Scan for the cell matching the given text and deliver its [x, y] coordinate at center. 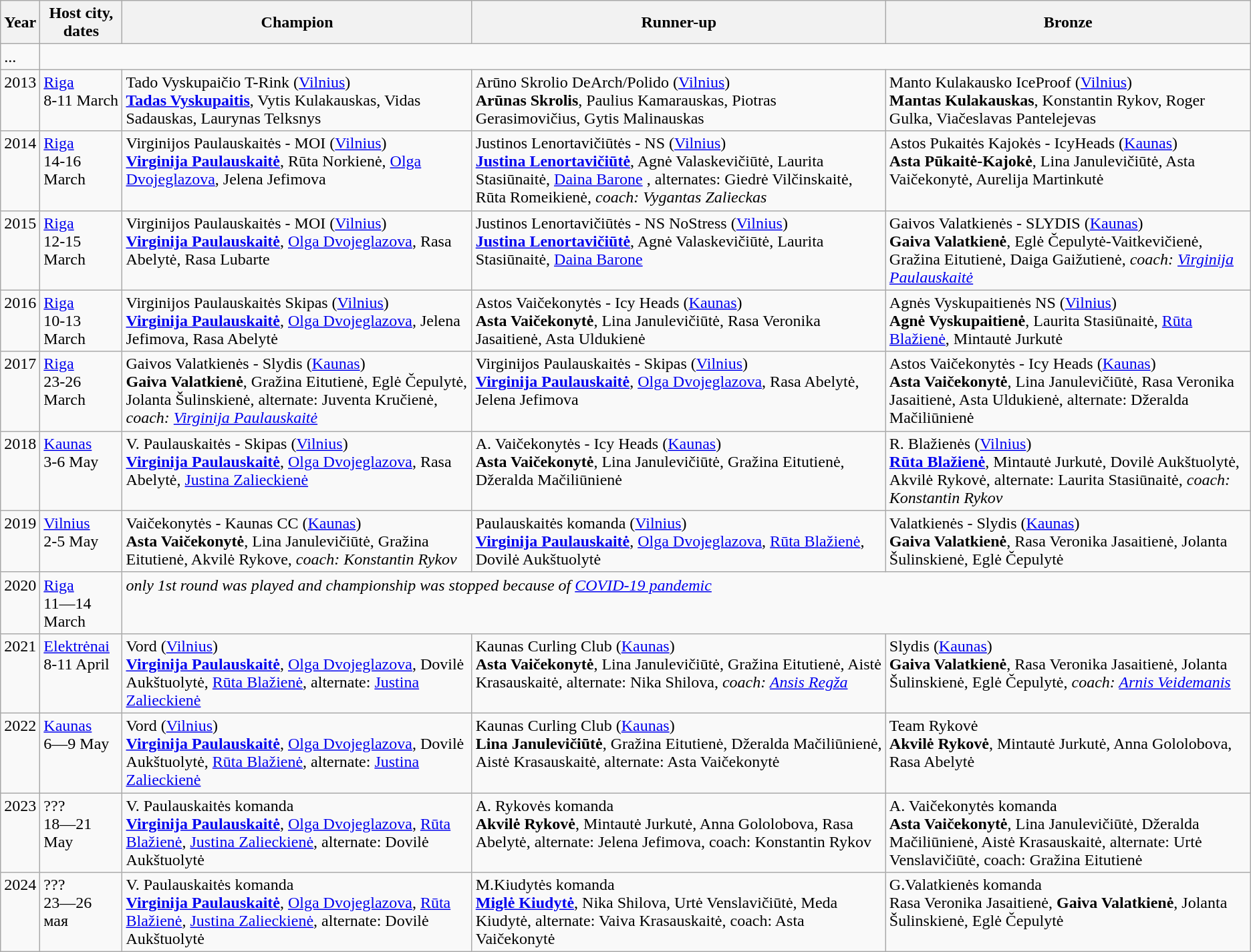
2013 [20, 100]
R. Blažienės (Vilnius)Rūta Blažienė, Mintautė Jurkutė, Dovilė Aukštuolytė, Akvilė Rykovė, alternate: Laurita Stasiūnaitė, coach: Konstantin Rykov [1068, 470]
2018 [20, 470]
???23—26 мая [82, 913]
Valatkienės - Slydis (Kaunas)Gaiva Valatkienė, Rasa Veronika Jasaitienė, Jolanta Šulinskienė, Eglė Čepulytė [1068, 541]
G.Valatkienės komandaRasa Veronika Jasaitienė, Gaiva Valatkienė, Jolanta Šulinskienė, Eglė Čepulytė [1068, 913]
2020 [20, 603]
Bronze [1068, 23]
2024 [20, 913]
Riga11—14 March [82, 603]
Host city,dates [82, 23]
Paulauskaitės komanda (Vilnius)Virginija Paulauskaitė, Olga Dvojeglazova, Rūta Blažienė, Dovilė Aukštuolytė [679, 541]
2017 [20, 391]
Riga14-16 March [82, 171]
2015 [20, 250]
???18—21 May [82, 832]
Virginijos Paulauskaitės Skipas (Vilnius)Virginija Paulauskaitė, Olga Dvojeglazova, Jelena Jefimova, Rasa Abelytė [297, 321]
M.Kiudytės komandaMiglė Kiudytė, Nika Shilova, Urtė Venslavičiūtė, Meda Kiudytė, alternate: Vaiva Krasauskaitė, coach: Asta Vaičekonytė [679, 913]
Riga23-26 March [82, 391]
V. Paulauskaitės - Skipas (Vilnius)Virginija Paulauskaitė, Olga Dvojeglazova, Rasa Abelytė, Justina Zalieckienė [297, 470]
A. Vaičekonytės - Icy Heads (Kaunas)Asta Vaičekonytė, Lina Janulevičiūtė, Gražina Eitutienė, Džeralda Mačiliūnienė [679, 470]
Agnės Vyskupaitienės NS (Vilnius)Agnė Vyskupaitienė, Laurita Stasiūnaitė, Rūta Blažienė, Mintautė Jurkutė [1068, 321]
Kaunas Curling Club (Kaunas)Lina Janulevičiūtė, Gražina Eitutienė, Džeralda Mačiliūnienė, Aistė Krasauskaitė, alternate: Asta Vaičekonytė [679, 752]
Elektrėnai8-11 April [82, 673]
Astos Vaičekonytės - Icy Heads (Kaunas)Asta Vaičekonytė, Lina Janulevičiūtė, Rasa Veronika Jasaitienė, Asta Uldukienė [679, 321]
Kaunas6—9 May [82, 752]
Tado Vyskupaičio T-Rink (Vilnius)Tadas Vyskupaitis, Vytis Kulakauskas, Vidas Sadauskas, Laurynas Telksnys [297, 100]
Kaunas Curling Club (Kaunas)Asta Vaičekonytė, Lina Janulevičiūtė, Gražina Eitutienė, Aistė Krasauskaitė, alternate: Nika Shilova, coach: Ansis Regža [679, 673]
Slydis (Kaunas)Gaiva Valatkienė, Rasa Veronika Jasaitienė, Jolanta Šulinskienė, Eglė Čepulytė, coach: Arnis Veidemanis [1068, 673]
Manto Kulakausko IceProof (Vilnius)Mantas Kulakauskas, Konstantin Rykov, Roger Gulka, Viačeslavas Pantelejevas [1068, 100]
Vilnius2-5 May [82, 541]
only 1st round was played and championship was stopped because of COVID-19 pandemic [686, 603]
Champion [297, 23]
Gaivos Valatkienės - SLYDIS (Kaunas)Gaiva Valatkienė, Eglė Čepulytė-Vaitkevičienė, Gražina Eitutienė, Daiga Gaižutienė, coach: Virginija Paulauskaitė [1068, 250]
Kaunas3-6 May [82, 470]
Year [20, 23]
2023 [20, 832]
Riga10-13 March [82, 321]
... [20, 57]
Team RykovėAkvilė Rykovė, Mintautė Jurkutė, Anna Gololobova, Rasa Abelytė [1068, 752]
Runner-up [679, 23]
Vaičekonytės - Kaunas CC (Kaunas)Asta Vaičekonytė, Lina Janulevičiūtė, Gražina Eitutienė, Akvilė Rykove, coach: Konstantin Rykov [297, 541]
2022 [20, 752]
Justinos Lenortavičiūtės - NS NoStress (Vilnius)Justina Lenortavičiūtė, Agnė Valaskevičiūtė, Laurita Stasiūnaitė, Daina Barone [679, 250]
Riga12-15 March [82, 250]
Riga8-11 March [82, 100]
2016 [20, 321]
Astos Pukaitės Kajokės - IcyHeads (Kaunas)Asta Pūkaitė-Kajokė, Lina Janulevičiūtė, Asta Vaičekonytė, Aurelija Martinkutė [1068, 171]
2019 [20, 541]
2014 [20, 171]
A. Rykovės komandaAkvilė Rykovė, Mintautė Jurkutė, Anna Gololobova, Rasa Abelytė, alternate: Jelena Jefimova, coach: Konstantin Rykov [679, 832]
Virginijos Paulauskaitės - MOI (Vilnius)Virginija Paulauskaitė, Olga Dvojeglazova, Rasa Abelytė, Rasa Lubarte [297, 250]
2021 [20, 673]
Virginijos Paulauskaitės - MOI (Vilnius)Virginija Paulauskaitė, Rūta Norkienė, Olga Dvojeglazova, Jelena Jefimova [297, 171]
Virginijos Paulauskaitės - Skipas (Vilnius)Virginija Paulauskaitė, Olga Dvojeglazova, Rasa Abelytė, Jelena Jefimova [679, 391]
Arūno Skrolio DeArch/Polido (Vilnius)Arūnas Skrolis, Paulius Kamarauskas, Piotras Gerasimovičius, Gytis Malinauskas [679, 100]
